Scan for the cell matching the given text and deliver its [x, y] coordinate at center. 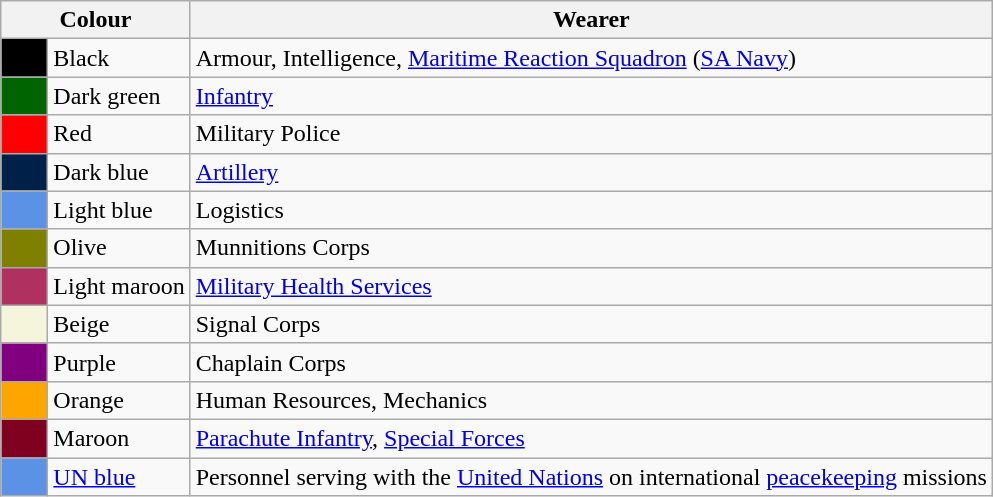
Signal Corps [591, 324]
Dark green [119, 96]
Red [119, 134]
Military Police [591, 134]
Parachute Infantry, Special Forces [591, 438]
Purple [119, 362]
Artillery [591, 172]
Munnitions Corps [591, 248]
Personnel serving with the United Nations on international peacekeeping missions [591, 477]
Infantry [591, 96]
Military Health Services [591, 286]
Maroon [119, 438]
Olive [119, 248]
Dark blue [119, 172]
Colour [96, 20]
Chaplain Corps [591, 362]
Beige [119, 324]
Human Resources, Mechanics [591, 400]
Orange [119, 400]
Black [119, 58]
Logistics [591, 210]
Wearer [591, 20]
Light maroon [119, 286]
UN blue [119, 477]
Light blue [119, 210]
Armour, Intelligence, Maritime Reaction Squadron (SA Navy) [591, 58]
